Return (x, y) of the center of cell containing provided text 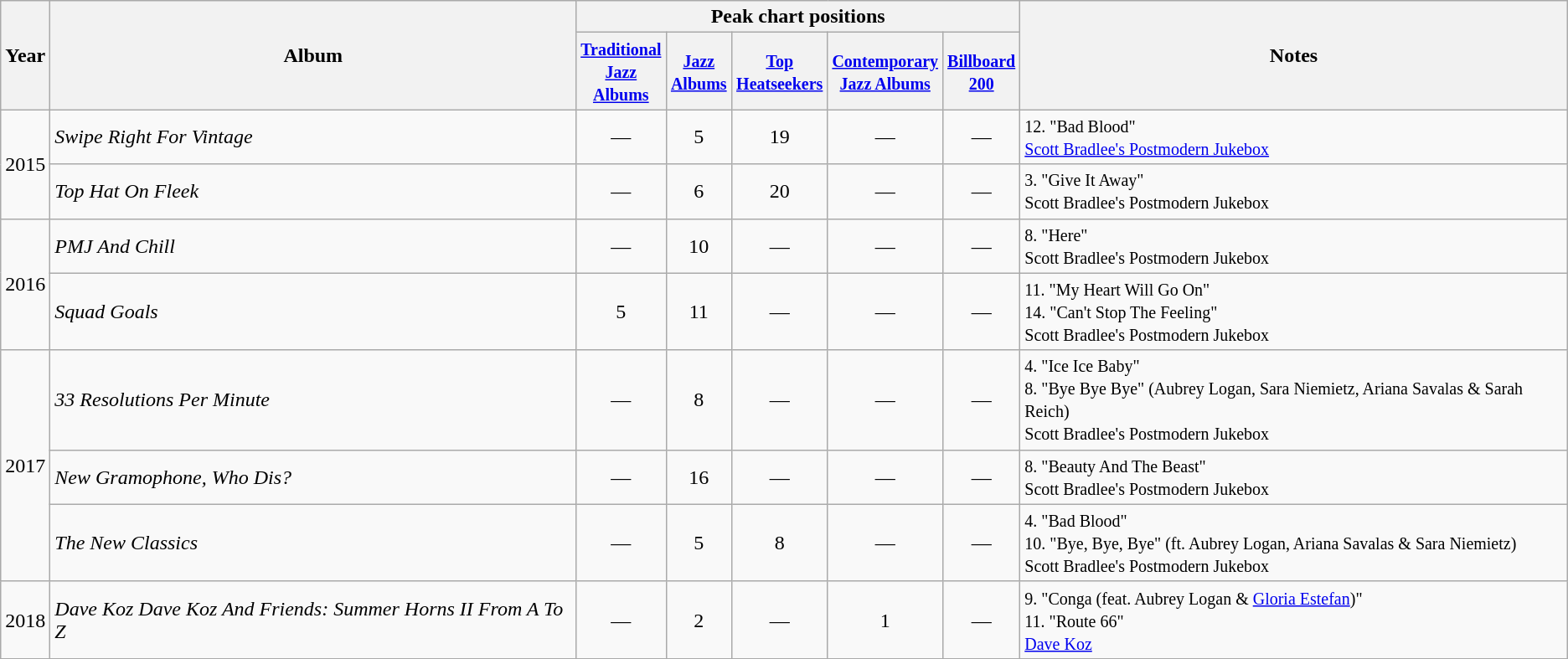
Notes (1294, 55)
Peak chart positions (798, 17)
Traditional Jazz Albums (622, 71)
Album (313, 55)
8. "Here"Scott Bradlee's Postmodern Jukebox (1294, 246)
11. "My Heart Will Go On"14. "Can't Stop The Feeling"Scott Bradlee's Postmodern Jukebox (1294, 311)
2016 (25, 285)
2017 (25, 466)
The New Classics (313, 543)
4. "Bad Blood"10. "Bye, Bye, Bye" (ft. Aubrey Logan, Ariana Savalas & Sara Niemietz)Scott Bradlee's Postmodern Jukebox (1294, 543)
6 (699, 191)
2015 (25, 164)
4. "Ice Ice Baby"8. "Bye Bye Bye" (Aubrey Logan, Sara Niemietz, Ariana Savalas & Sarah Reich)Scott Bradlee's Postmodern Jukebox (1294, 400)
9. "Conga (feat. Aubrey Logan & Gloria Estefan)" 11. "Route 66"Dave Koz (1294, 620)
Jazz Albums (699, 71)
PMJ And Chill (313, 246)
Squad Goals (313, 311)
2018 (25, 620)
Year (25, 55)
Swipe Right For Vintage (313, 137)
Billboard 200 (982, 71)
33 Resolutions Per Minute (313, 400)
Top Heatseekers (780, 71)
20 (780, 191)
19 (780, 137)
Contemporary Jazz Albums (885, 71)
Dave Koz Dave Koz And Friends: Summer Horns II From A To Z (313, 620)
2 (699, 620)
11 (699, 311)
10 (699, 246)
12. "Bad Blood"Scott Bradlee's Postmodern Jukebox (1294, 137)
8. "Beauty And The Beast"Scott Bradlee's Postmodern Jukebox (1294, 477)
16 (699, 477)
1 (885, 620)
3. "Give It Away"Scott Bradlee's Postmodern Jukebox (1294, 191)
Top Hat On Fleek (313, 191)
New Gramophone, Who Dis? (313, 477)
